Identify which cell holds the provided text, then report its [x, y] central coordinate. 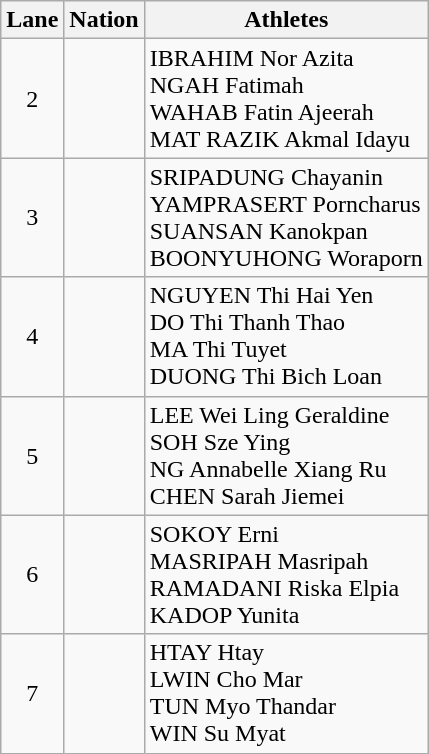
3 [32, 218]
LEE Wei Ling Geraldine SOH Sze Ying NG Annabelle Xiang Ru CHEN Sarah Jiemei [286, 456]
Athletes [286, 20]
4 [32, 336]
5 [32, 456]
HTAY Htay LWIN Cho Mar TUN Myo Thandar WIN Su Myat [286, 694]
7 [32, 694]
6 [32, 574]
Lane [32, 20]
SOKOY Erni MASRIPAH Masripah RAMADANI Riska Elpia KADOP Yunita [286, 574]
Nation [104, 20]
2 [32, 98]
SRIPADUNG Chayanin YAMPRASERT Porncharus SUANSAN Kanokpan BOONYUHONG Woraporn [286, 218]
NGUYEN Thi Hai Yen DO Thi Thanh Thao MA Thi Tuyet DUONG Thi Bich Loan [286, 336]
IBRAHIM Nor Azita NGAH Fatimah WAHAB Fatin Ajeerah MAT RAZIK Akmal Idayu [286, 98]
